Extract the [x, y] coordinate from the center of the cell holding the provided text.  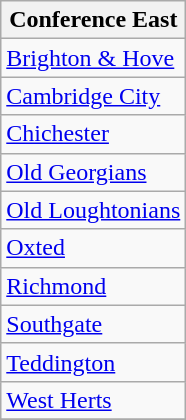
Old Georgians [94, 172]
West Herts [94, 400]
Richmond [94, 286]
Conference East [94, 20]
Oxted [94, 248]
Teddington [94, 362]
Chichester [94, 134]
Brighton & Hove [94, 58]
Old Loughtonians [94, 210]
Southgate [94, 324]
Cambridge City [94, 96]
